Find where the given text appears and provide that cell's center as (x, y) coordinate. 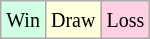
Loss (126, 20)
Win (24, 20)
Draw (72, 20)
